Detect which cell encompasses the target text, then output its (X, Y) center coordinate. 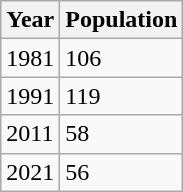
2011 (30, 134)
119 (122, 96)
1981 (30, 58)
106 (122, 58)
58 (122, 134)
Population (122, 20)
Year (30, 20)
2021 (30, 172)
56 (122, 172)
1991 (30, 96)
